Detect which cell encompasses the target text, then output its (X, Y) center coordinate. 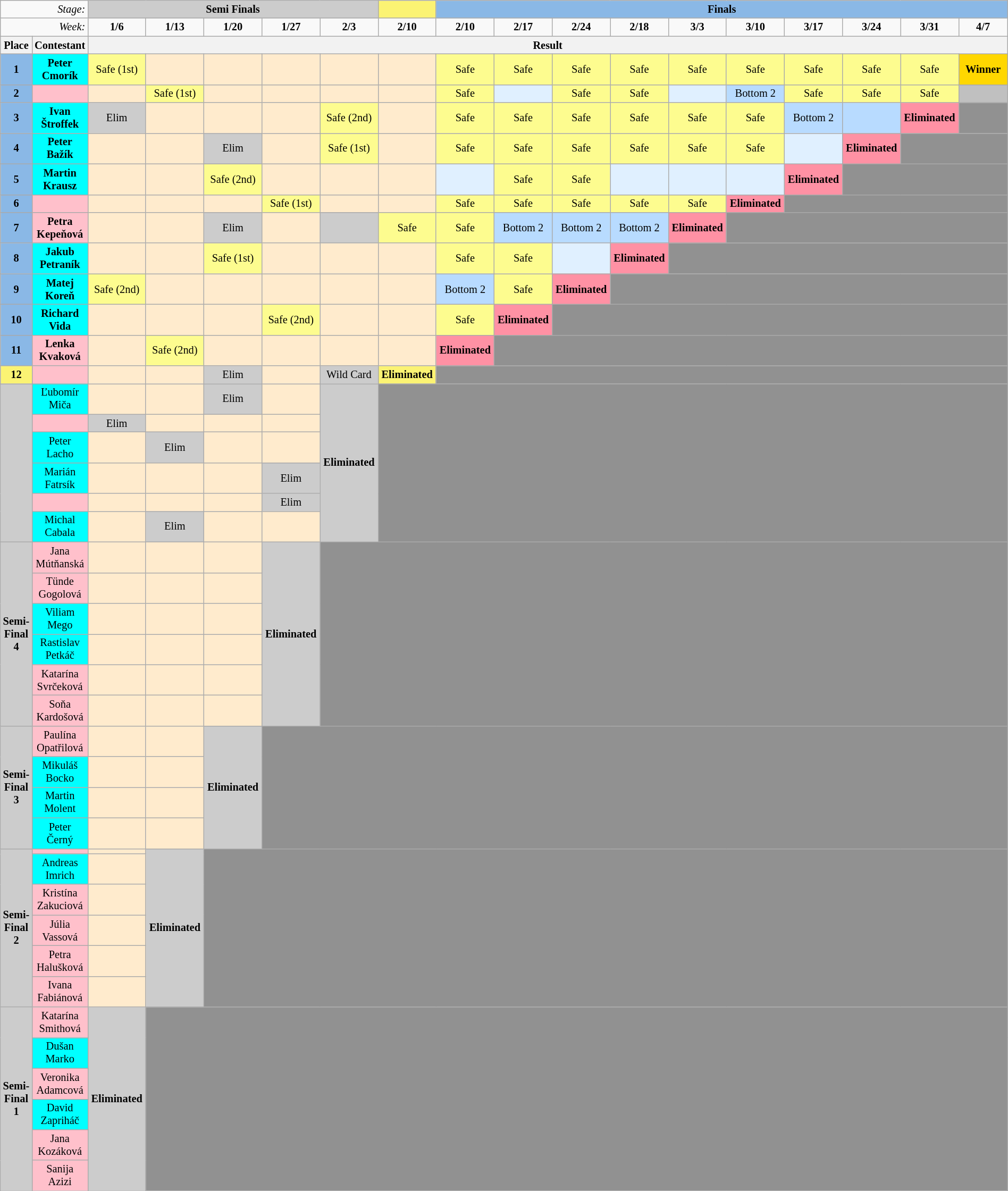
Semi-Final 1 (16, 1099)
1/27 (291, 27)
8 (16, 258)
Veronika Adamcová (60, 1084)
Soňa Kardošová (60, 710)
Dušan Marko (60, 1053)
Petra Kepeňová (60, 228)
Peter Cmorík (60, 69)
5 (16, 179)
Katarína Svrčeková (60, 680)
9 (16, 289)
Richard Vida (60, 320)
7 (16, 228)
3/10 (755, 27)
2/24 (582, 27)
Winner (983, 69)
Lenka Kvaková (60, 350)
Rastislav Petkáč (60, 649)
Semi-Final 4 (16, 634)
Viliam Mego (60, 618)
Result (548, 45)
Jana Kozáková (60, 1145)
1/13 (174, 27)
Peter Bažík (60, 148)
6 (16, 204)
Peter Lacho (60, 447)
3/3 (698, 27)
Michal Cabala (60, 526)
3/24 (872, 27)
1 (16, 69)
Contestant (60, 45)
Peter Černý (60, 833)
Andreas Imrich (60, 869)
Week: (44, 27)
Tünde Gogolová (60, 588)
Semi Finals (233, 9)
3/17 (813, 27)
1/20 (233, 27)
Mikuláš Bocko (60, 772)
Jana Mútňanská (60, 557)
2/17 (523, 27)
2/18 (639, 27)
Kristína Zakuciová (60, 900)
David Zapriháč (60, 1114)
Martin Molent (60, 802)
3 (16, 118)
10 (16, 320)
11 (16, 350)
Martin Krausz (60, 179)
Ivan Štroffek (60, 118)
2 (16, 94)
2/3 (349, 27)
Paulína Opatřilová (60, 741)
Wild Card (349, 375)
Marián Fatrsík (60, 478)
1/6 (117, 27)
Katarína Smithová (60, 1022)
Semi-Final 3 (16, 787)
Jakub Petraník (60, 258)
Finals (722, 9)
12 (16, 375)
4 (16, 148)
Place (16, 45)
3/31 (929, 27)
Ľubomír Miča (60, 399)
Semi-Final 2 (16, 928)
4/7 (983, 27)
Matej Koreň (60, 289)
Ivana Fabiánová (60, 992)
Petra Halušková (60, 961)
Sanija Azizi (60, 1176)
Júlia Vassová (60, 930)
Stage: (44, 9)
